Locate the cell with the specified text and output its [x, y] center coordinate. 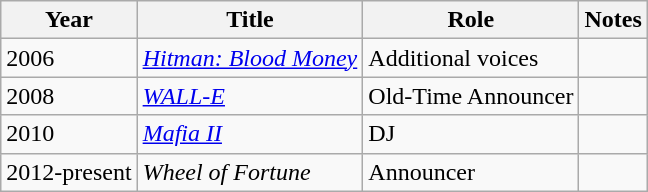
Notes [613, 20]
Mafia II [250, 134]
Old-Time Announcer [471, 96]
2008 [69, 96]
Wheel of Fortune [250, 172]
Role [471, 20]
2010 [69, 134]
Year [69, 20]
Hitman: Blood Money [250, 58]
Announcer [471, 172]
Title [250, 20]
Additional voices [471, 58]
2006 [69, 58]
WALL-E [250, 96]
DJ [471, 134]
2012-present [69, 172]
